Detect which cell encompasses the target text, then output its (X, Y) center coordinate. 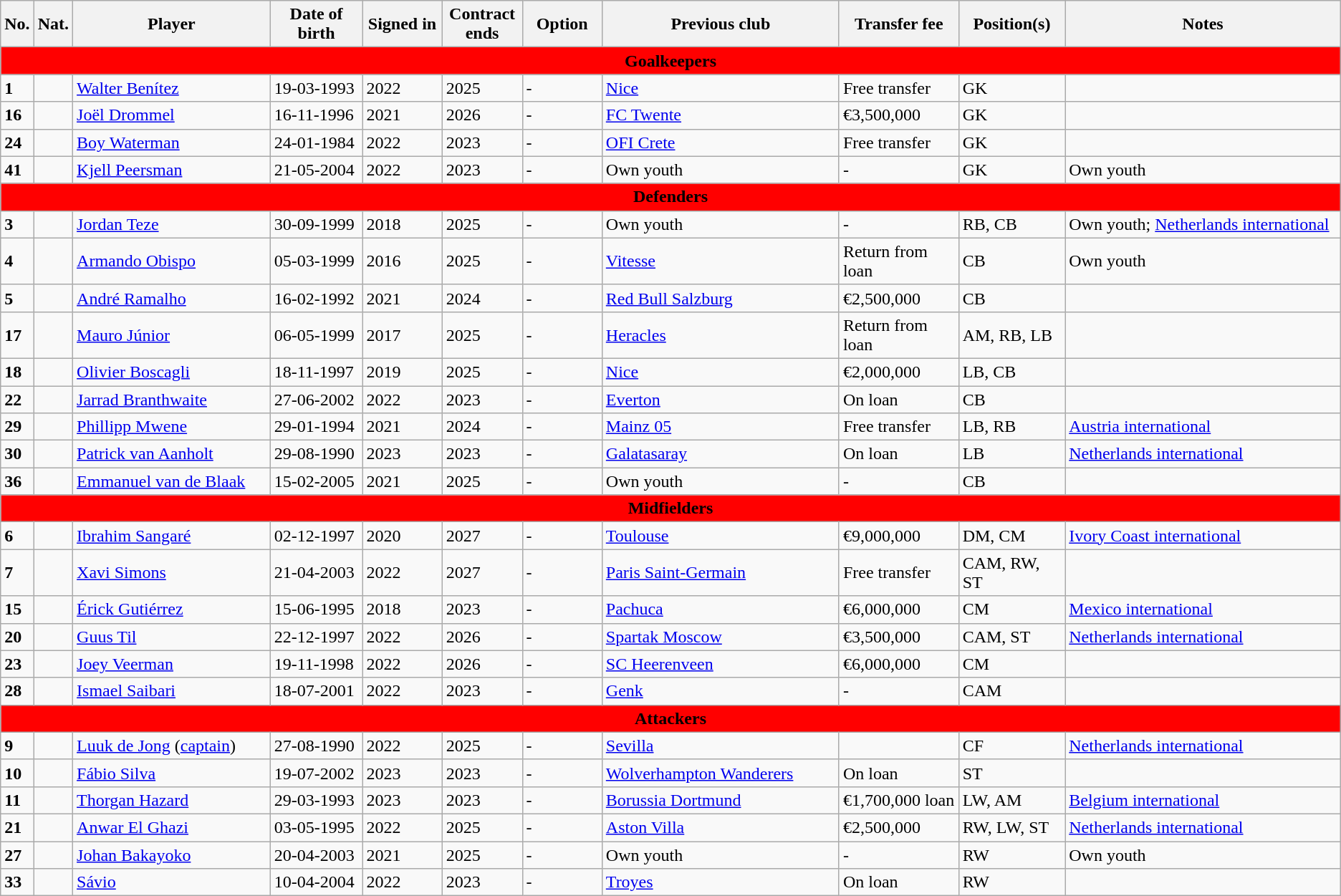
18-11-1997 (317, 372)
Mauro Júnior (172, 335)
Wolverhampton Wanderers (721, 773)
Walter Benítez (172, 88)
Phillipp Mwene (172, 427)
Pachuca (721, 610)
Troyes (721, 882)
Transfer fee (898, 24)
29-01-1994 (317, 427)
Johan Bakayoko (172, 854)
SC Heerenveen (721, 664)
17 (17, 335)
2019 (403, 372)
Sevilla (721, 746)
15 (17, 610)
€2,000,000 (898, 372)
Joey Veerman (172, 664)
CF (1011, 746)
18 (17, 372)
11 (17, 800)
1 (17, 88)
Heracles (721, 335)
06-05-1999 (317, 335)
LB, RB (1011, 427)
03-05-1995 (317, 827)
Red Bull Salzburg (721, 298)
Ismael Saibari (172, 691)
Borussia Dortmund (721, 800)
Genk (721, 691)
Mexico international (1203, 610)
LW, AM (1011, 800)
Vitesse (721, 261)
2020 (403, 536)
Érick Gutiérrez (172, 610)
DM, CM (1011, 536)
Date of birth (317, 24)
Kjell Peersman (172, 170)
6 (17, 536)
Thorgan Hazard (172, 800)
€1,700,000 loan (898, 800)
24-01-1984 (317, 143)
21 (17, 827)
Ibrahim Sangaré (172, 536)
30-09-1999 (317, 224)
€9,000,000 (898, 536)
15-02-2005 (317, 481)
15-06-1995 (317, 610)
33 (17, 882)
Notes (1203, 24)
9 (17, 746)
Signed in (403, 24)
André Ramalho (172, 298)
27 (17, 854)
Guus Til (172, 637)
AM, RB, LB (1011, 335)
16 (17, 115)
20 (17, 637)
No. (17, 24)
Sávio (172, 882)
19-07-2002 (317, 773)
19-03-1993 (317, 88)
21-05-2004 (317, 170)
RB, CB (1011, 224)
19-11-1998 (317, 664)
05-03-1999 (317, 261)
23 (17, 664)
Galatasaray (721, 454)
27-06-2002 (317, 399)
Toulouse (721, 536)
41 (17, 170)
Previous club (721, 24)
Paris Saint-Germain (721, 573)
Boy Waterman (172, 143)
Everton (721, 399)
Armando Obispo (172, 261)
Olivier Boscagli (172, 372)
Own youth; Netherlands international (1203, 224)
3 (17, 224)
Defenders (670, 197)
Belgium international (1203, 800)
Anwar El Ghazi (172, 827)
Luuk de Jong (captain) (172, 746)
20-04-2003 (317, 854)
Midfielders (670, 509)
Goalkeepers (670, 61)
LB, CB (1011, 372)
Emmanuel van de Blaak (172, 481)
22 (17, 399)
24 (17, 143)
Ivory Coast international (1203, 536)
Option (562, 24)
Xavi Simons (172, 573)
Aston Villa (721, 827)
Nat. (53, 24)
ST (1011, 773)
CAM (1011, 691)
Jordan Teze (172, 224)
16-11-1996 (317, 115)
4 (17, 261)
18-07-2001 (317, 691)
Mainz 05 (721, 427)
27-08-1990 (317, 746)
Austria international (1203, 427)
OFI Crete (721, 143)
Attackers (670, 718)
Fábio Silva (172, 773)
22-12-1997 (317, 637)
30 (17, 454)
Joël Drommel (172, 115)
Player (172, 24)
7 (17, 573)
02-12-1997 (317, 536)
28 (17, 691)
Patrick van Aanholt (172, 454)
LB (1011, 454)
36 (17, 481)
Position(s) (1011, 24)
10-04-2004 (317, 882)
CAM, ST (1011, 637)
Contract ends (482, 24)
16-02-1992 (317, 298)
29-08-1990 (317, 454)
5 (17, 298)
Jarrad Branthwaite (172, 399)
FC Twente (721, 115)
CAM, RW, ST (1011, 573)
29-03-1993 (317, 800)
29 (17, 427)
RW, LW, ST (1011, 827)
2016 (403, 261)
Spartak Moscow (721, 637)
2017 (403, 335)
10 (17, 773)
21-04-2003 (317, 573)
